Scan for the cell matching the given text and deliver its [X, Y] coordinate at center. 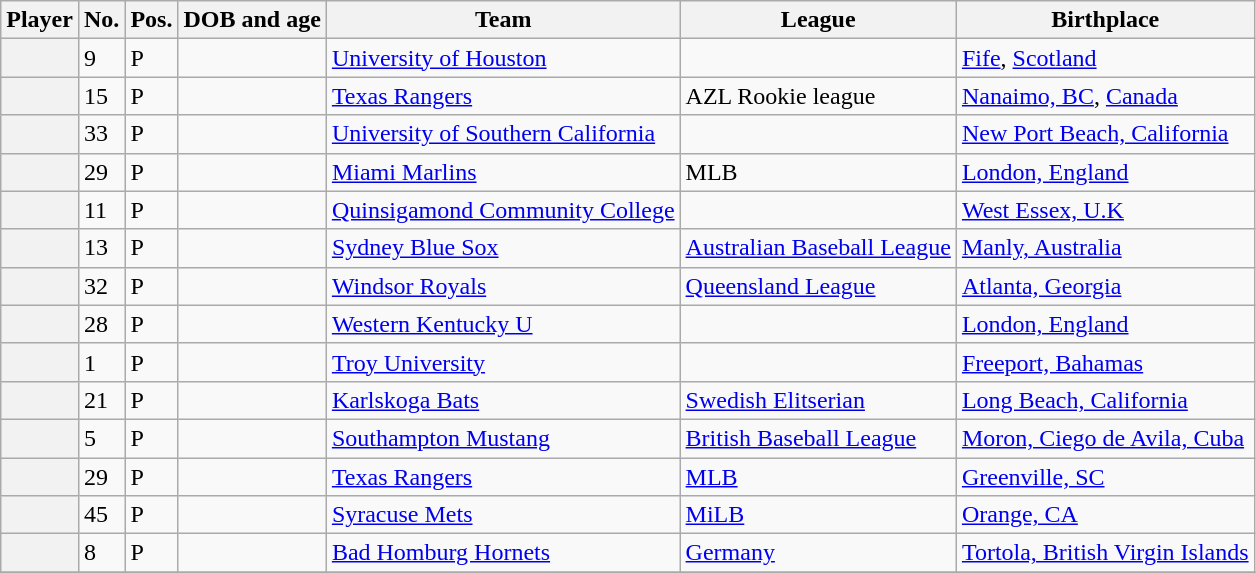
Player [40, 20]
No. [101, 20]
33 [101, 134]
5 [101, 438]
1 [101, 362]
University of Southern California [503, 134]
New Port Beach, California [1105, 134]
Team [503, 20]
21 [101, 400]
MiLB [818, 515]
AZL Rookie league [818, 96]
Queensland League [818, 286]
Long Beach, California [1105, 400]
Birthplace [1105, 20]
Syracuse Mets [503, 515]
Atlanta, Georgia [1105, 286]
15 [101, 96]
West Essex, U.K [1105, 210]
Orange, CA [1105, 515]
DOB and age [252, 20]
11 [101, 210]
Nanaimo, BC, Canada [1105, 96]
Bad Homburg Hornets [503, 553]
Western Kentucky U [503, 324]
8 [101, 553]
Manly, Australia [1105, 248]
9 [101, 58]
Southampton Mustang [503, 438]
Miami Marlins [503, 172]
Greenville, SC [1105, 477]
Freeport, Bahamas [1105, 362]
British Baseball League [818, 438]
28 [101, 324]
Fife, Scotland [1105, 58]
13 [101, 248]
45 [101, 515]
University of Houston [503, 58]
Moron, Ciego de Avila, Cuba [1105, 438]
Swedish Elitserian [818, 400]
Pos. [152, 20]
Tortola, British Virgin Islands [1105, 553]
Windsor Royals [503, 286]
Australian Baseball League [818, 248]
Germany [818, 553]
Sydney Blue Sox [503, 248]
League [818, 20]
Quinsigamond Community College [503, 210]
Troy University [503, 362]
Karlskoga Bats [503, 400]
32 [101, 286]
